Return the [X, Y] coordinate for the center point of the cell that contains the specified text.  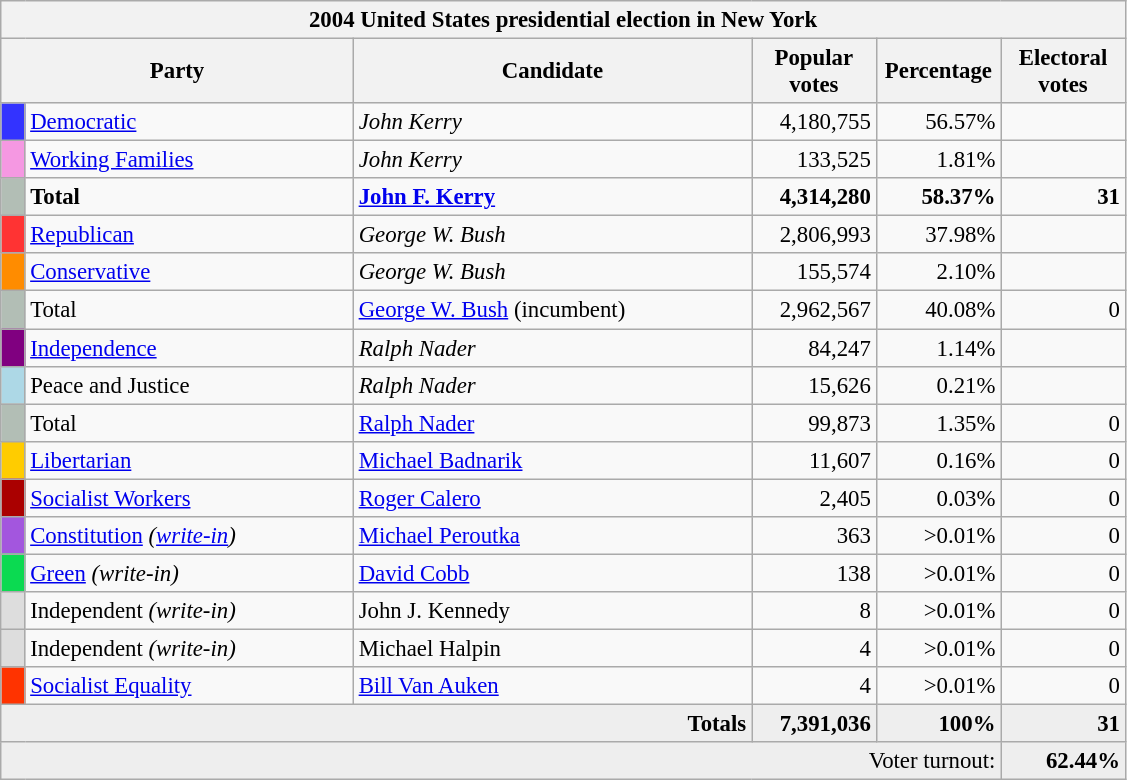
155,574 [814, 273]
Democratic [189, 122]
56.57% [938, 122]
99,873 [814, 423]
Green (write-in) [189, 573]
4,180,755 [814, 122]
7,391,036 [814, 724]
Bill Van Auken [552, 686]
Party [178, 72]
8 [814, 611]
11,607 [814, 460]
0.16% [938, 460]
Socialist Equality [189, 686]
2,962,567 [814, 310]
Totals [376, 724]
84,247 [814, 348]
2,806,993 [814, 235]
4,314,280 [814, 197]
15,626 [814, 385]
Peace and Justice [189, 385]
Electoral votes [1064, 72]
Michael Halpin [552, 648]
1.14% [938, 348]
0.03% [938, 498]
40.08% [938, 310]
2.10% [938, 273]
100% [938, 724]
Independence [189, 348]
138 [814, 573]
2,405 [814, 498]
George W. Bush (incumbent) [552, 310]
Voter turnout: [501, 761]
Constitution (write-in) [189, 536]
Roger Calero [552, 498]
62.44% [1064, 761]
0.21% [938, 385]
Working Families [189, 160]
1.81% [938, 160]
37.98% [938, 235]
Popular votes [814, 72]
Conservative [189, 273]
John J. Kennedy [552, 611]
363 [814, 536]
133,525 [814, 160]
Percentage [938, 72]
1.35% [938, 423]
2004 United States presidential election in New York [564, 20]
58.37% [938, 197]
Candidate [552, 72]
Michael Badnarik [552, 460]
Republican [189, 235]
John F. Kerry [552, 197]
Libertarian [189, 460]
Michael Peroutka [552, 536]
Socialist Workers [189, 498]
David Cobb [552, 573]
